For the text-containing cell, return its midpoint in (x, y) coordinate format. 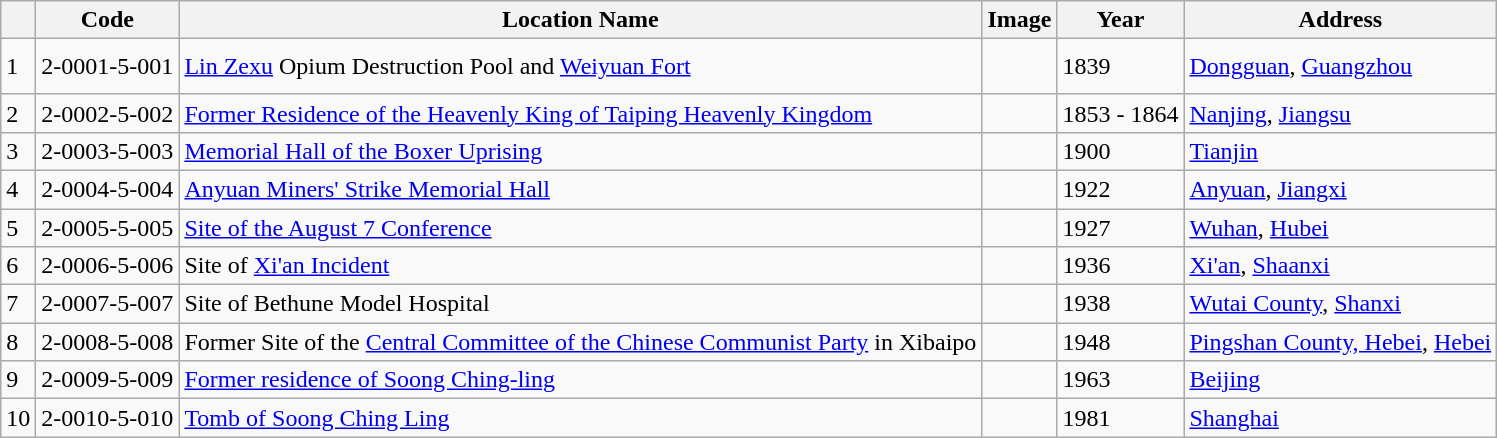
1936 (1120, 266)
2-0003-5-003 (108, 151)
Dongguan, Guangzhou (1340, 67)
1963 (1120, 380)
1839 (1120, 67)
2-0010-5-010 (108, 418)
10 (18, 418)
Address (1340, 20)
Location Name (580, 20)
Shanghai (1340, 418)
2-0005-5-005 (108, 227)
5 (18, 227)
Nanjing, Jiangsu (1340, 113)
8 (18, 342)
1900 (1120, 151)
2 (18, 113)
4 (18, 189)
Xi'an, Shaanxi (1340, 266)
7 (18, 304)
Anyuan Miners' Strike Memorial Hall (580, 189)
1922 (1120, 189)
Lin Zexu Opium Destruction Pool and Weiyuan Fort (580, 67)
2-0006-5-006 (108, 266)
1981 (1120, 418)
2-0004-5-004 (108, 189)
Former Residence of the Heavenly King of Taiping Heavenly Kingdom (580, 113)
Pingshan County, Hebei, Hebei (1340, 342)
Former Site of the Central Committee of the Chinese Communist Party in Xibaipo (580, 342)
Year (1120, 20)
9 (18, 380)
2-0001-5-001 (108, 67)
Tomb of Soong Ching Ling (580, 418)
3 (18, 151)
Former residence of Soong Ching-ling (580, 380)
Code (108, 20)
Image (1020, 20)
1938 (1120, 304)
Memorial Hall of the Boxer Uprising (580, 151)
6 (18, 266)
Tianjin (1340, 151)
1927 (1120, 227)
1 (18, 67)
Wuhan, Hubei (1340, 227)
Anyuan, Jiangxi (1340, 189)
2-0009-5-009 (108, 380)
2-0008-5-008 (108, 342)
Site of Bethune Model Hospital (580, 304)
2-0007-5-007 (108, 304)
Beijing (1340, 380)
1853 - 1864 (1120, 113)
Site of the August 7 Conference (580, 227)
Site of Xi'an Incident (580, 266)
Wutai County, Shanxi (1340, 304)
2-0002-5-002 (108, 113)
1948 (1120, 342)
